For the text-containing cell, return its midpoint in (X, Y) coordinate format. 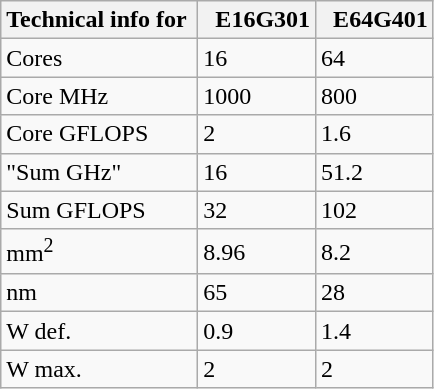
E16G301 (257, 20)
1.4 (375, 331)
102 (375, 210)
8.2 (375, 252)
8.96 (257, 252)
28 (375, 293)
800 (375, 96)
65 (257, 293)
"Sum GHz" (100, 172)
1.6 (375, 134)
32 (257, 210)
nm (100, 293)
W def. (100, 331)
51.2 (375, 172)
Cores (100, 58)
Core GFLOPS (100, 134)
W max. (100, 369)
1000 (257, 96)
Technical info for (100, 20)
Core MHz (100, 96)
mm2 (100, 252)
Sum GFLOPS (100, 210)
0.9 (257, 331)
E64G401 (375, 20)
64 (375, 58)
